Extract the (X, Y) coordinate from the center of the cell holding the provided text.  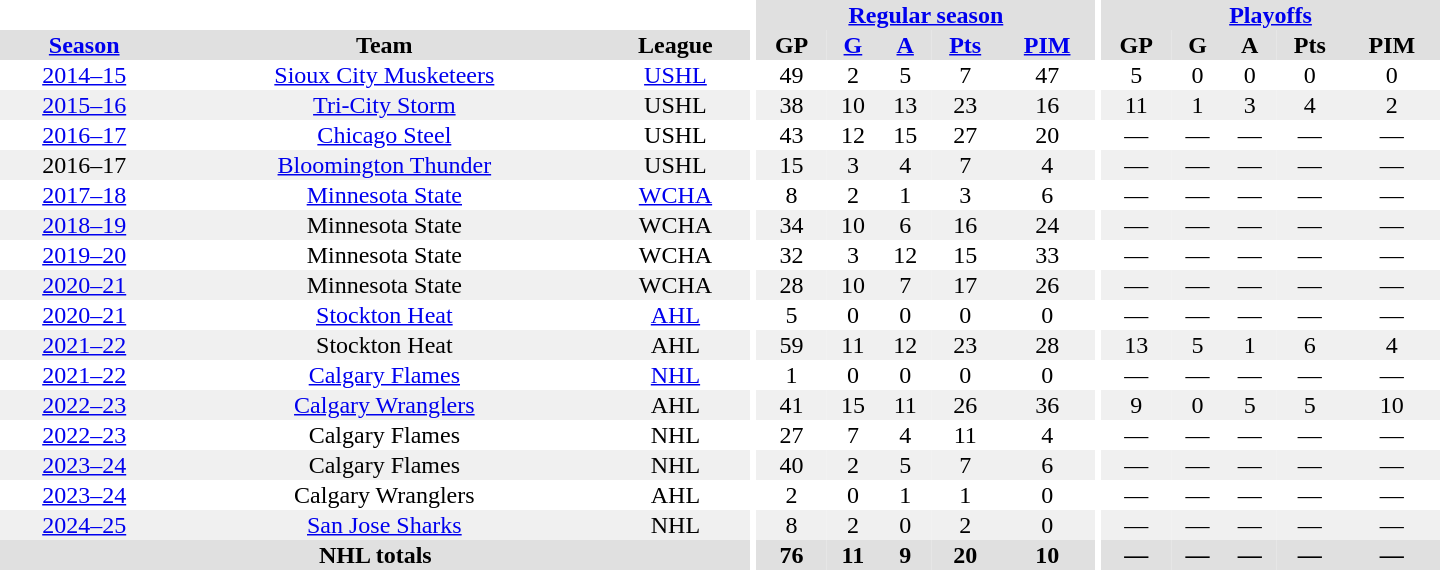
59 (791, 345)
33 (1047, 255)
2024–25 (84, 525)
2018–19 (84, 225)
League (675, 45)
47 (1047, 75)
2015–16 (84, 105)
Playoffs (1270, 15)
Season (84, 45)
17 (965, 285)
San Jose Sharks (384, 525)
49 (791, 75)
40 (791, 465)
Regular season (926, 15)
NHL totals (376, 555)
38 (791, 105)
24 (1047, 225)
Team (384, 45)
Tri-City Storm (384, 105)
Chicago Steel (384, 135)
76 (791, 555)
2019–20 (84, 255)
41 (791, 405)
32 (791, 255)
Bloomington Thunder (384, 165)
43 (791, 135)
2014–15 (84, 75)
2017–18 (84, 195)
Sioux City Musketeers (384, 75)
34 (791, 225)
36 (1047, 405)
